Locate the cell with the specified text and output its (x, y) center coordinate. 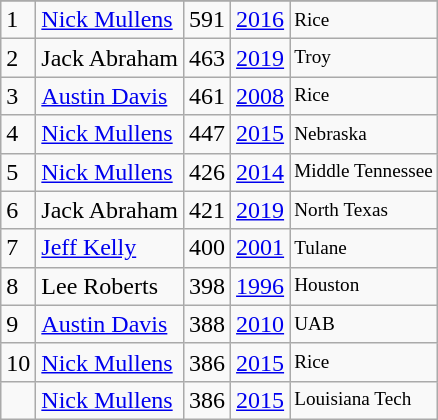
Nebraska (364, 134)
1996 (260, 286)
398 (206, 286)
4 (18, 134)
2008 (260, 96)
426 (206, 172)
10 (18, 362)
447 (206, 134)
1 (18, 20)
2010 (260, 324)
Tulane (364, 248)
UAB (364, 324)
461 (206, 96)
6 (18, 210)
400 (206, 248)
2016 (260, 20)
2 (18, 58)
463 (206, 58)
North Texas (364, 210)
2001 (260, 248)
Middle Tennessee (364, 172)
Jeff Kelly (110, 248)
2014 (260, 172)
388 (206, 324)
Lee Roberts (110, 286)
421 (206, 210)
3 (18, 96)
Louisiana Tech (364, 400)
Troy (364, 58)
5 (18, 172)
Houston (364, 286)
8 (18, 286)
591 (206, 20)
9 (18, 324)
7 (18, 248)
